Provide the (X, Y) coordinate of the cell's center where the given text is located.  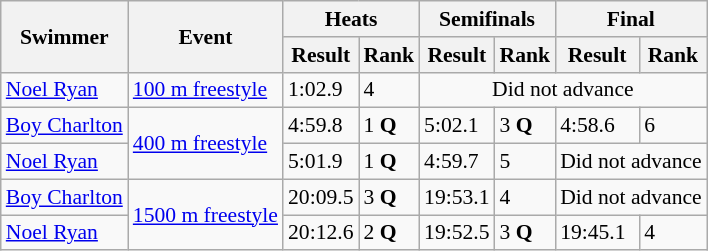
4:58.6 (597, 126)
1:02.9 (320, 90)
5:01.9 (320, 162)
400 m freestyle (206, 144)
5 (526, 162)
Heats (351, 19)
19:53.1 (456, 197)
Final (631, 19)
6 (672, 126)
4:59.7 (456, 162)
100 m freestyle (206, 90)
Swimmer (64, 36)
20:09.5 (320, 197)
19:52.5 (456, 233)
20:12.6 (320, 233)
Semifinals (487, 19)
19:45.1 (597, 233)
4:59.8 (320, 126)
Event (206, 36)
2 Q (388, 233)
1500 m freestyle (206, 214)
5:02.1 (456, 126)
